Identify which cell holds the provided text, then report its (X, Y) central coordinate. 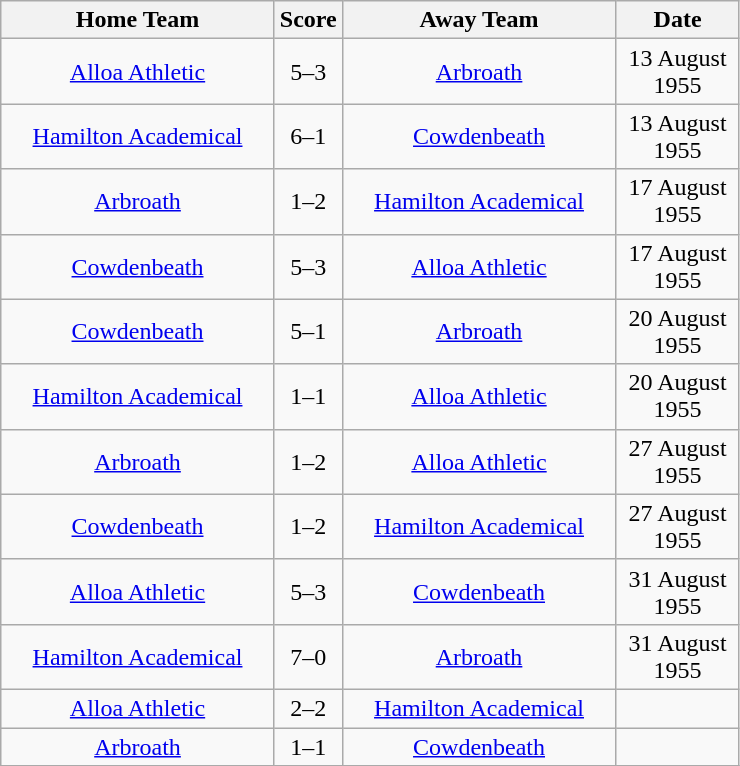
Score (308, 20)
Home Team (138, 20)
Away Team (479, 20)
7–0 (308, 656)
2–2 (308, 708)
5–1 (308, 332)
Date (678, 20)
6–1 (308, 136)
